Extract the (x, y) coordinate from the center of the cell holding the provided text.  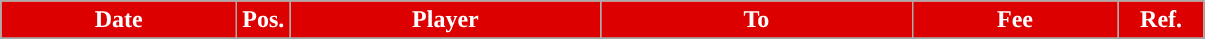
Date (119, 20)
Fee (1015, 20)
Pos. (264, 20)
Player (446, 20)
Ref. (1161, 20)
To (756, 20)
